Identify which cell holds the provided text, then report its (X, Y) central coordinate. 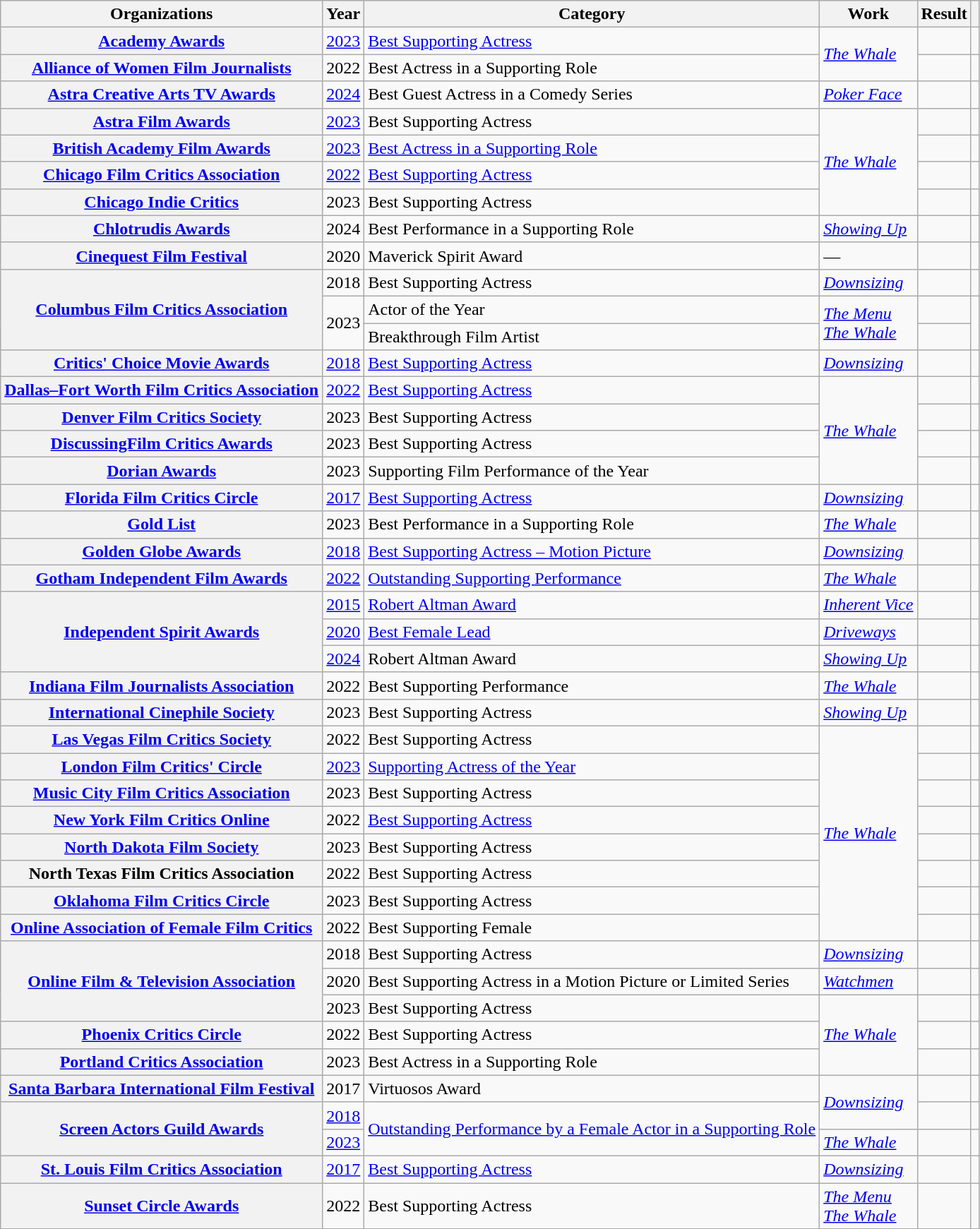
Supporting Film Performance of the Year (592, 471)
Las Vegas Film Critics Society (162, 739)
— (868, 256)
Supporting Actress of the Year (592, 766)
Academy Awards (162, 41)
Online Association of Female Film Critics (162, 928)
Indiana Film Journalists Association (162, 685)
Chicago Film Critics Association (162, 175)
Critics' Choice Movie Awards (162, 364)
Screen Actors Guild Awards (162, 1129)
Independent Spirit Awards (162, 632)
Category (592, 14)
Alliance of Women Film Journalists (162, 68)
Phoenix Critics Circle (162, 1035)
North Texas Film Critics Association (162, 874)
Dallas–Fort Worth Film Critics Association (162, 390)
North Dakota Film Society (162, 847)
Gotham Independent Film Awards (162, 578)
Columbus Film Critics Association (162, 309)
St. Louis Film Critics Association (162, 1169)
Breakthrough Film Artist (592, 337)
Work (868, 14)
Best Supporting Performance (592, 685)
Music City Film Critics Association (162, 793)
Outstanding Supporting Performance (592, 578)
2015 (343, 605)
British Academy Film Awards (162, 148)
Chlotrudis Awards (162, 229)
Astra Creative Arts TV Awards (162, 95)
Santa Barbara International Film Festival (162, 1089)
Dorian Awards (162, 471)
Maverick Spirit Award (592, 256)
International Cinephile Society (162, 712)
Best Supporting Female (592, 928)
Actor of the Year (592, 309)
Online Film & Television Association (162, 981)
Inherent Vice (868, 605)
Astra Film Awards (162, 121)
Year (343, 14)
Virtuosos Award (592, 1089)
New York Film Critics Online (162, 820)
Best Guest Actress in a Comedy Series (592, 95)
Denver Film Critics Society (162, 417)
Best Female Lead (592, 632)
London Film Critics' Circle (162, 766)
Florida Film Critics Circle (162, 498)
Organizations (162, 14)
Portland Critics Association (162, 1062)
Oklahoma Film Critics Circle (162, 901)
Outstanding Performance by a Female Actor in a Supporting Role (592, 1129)
DiscussingFilm Critics Awards (162, 444)
Driveways (868, 632)
Gold List (162, 524)
Golden Globe Awards (162, 551)
Result (944, 14)
Best Supporting Actress in a Motion Picture or Limited Series (592, 981)
Sunset Circle Awards (162, 1206)
Best Supporting Actress – Motion Picture (592, 551)
Watchmen (868, 981)
Poker Face (868, 95)
Chicago Indie Critics (162, 202)
Cinequest Film Festival (162, 256)
